Pinpoint the cell where the given text exists, returning its (x, y) midpoint coordinate. 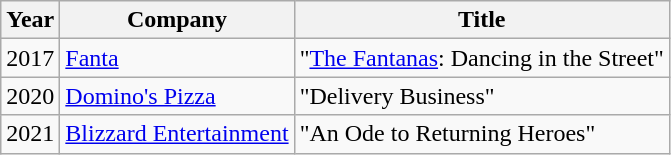
"The Fantanas: Dancing in the Street" (482, 58)
Year (30, 20)
Title (482, 20)
Blizzard Entertainment (177, 134)
2020 (30, 96)
"Delivery Business" (482, 96)
2017 (30, 58)
"An Ode to Returning Heroes" (482, 134)
Company (177, 20)
Domino's Pizza (177, 96)
2021 (30, 134)
Fanta (177, 58)
